Provide the (x, y) coordinate of the cell's center where the given text is located.  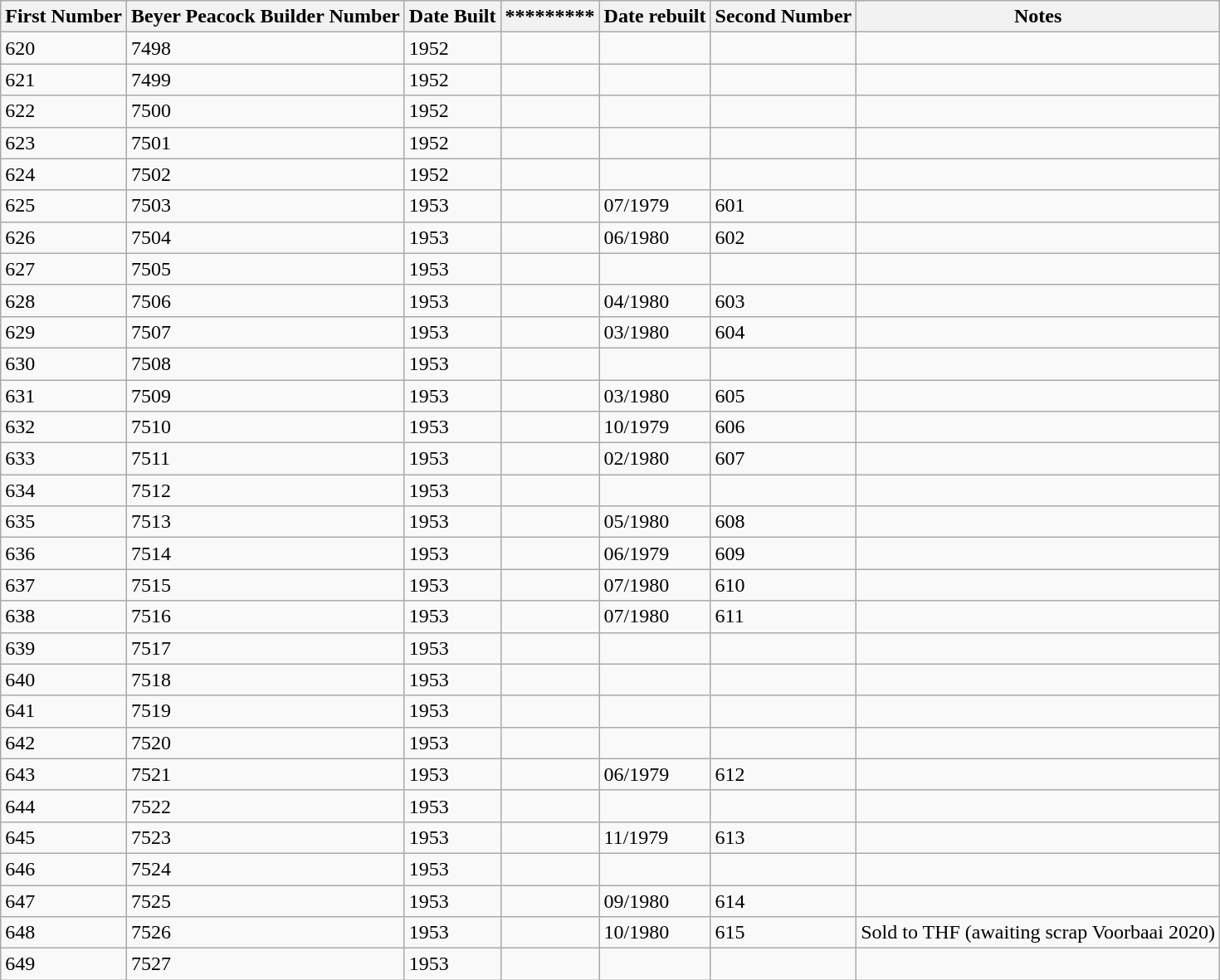
646 (64, 869)
645 (64, 837)
7527 (266, 964)
623 (64, 143)
7503 (266, 206)
7518 (266, 680)
615 (783, 933)
7513 (266, 522)
609 (783, 553)
Notes (1038, 17)
607 (783, 459)
604 (783, 332)
639 (64, 648)
7512 (266, 490)
635 (64, 522)
638 (64, 617)
02/1980 (655, 459)
633 (64, 459)
7504 (266, 237)
641 (64, 711)
10/1979 (655, 427)
7519 (266, 711)
603 (783, 300)
628 (64, 300)
632 (64, 427)
642 (64, 743)
7520 (266, 743)
627 (64, 269)
07/1979 (655, 206)
7500 (266, 111)
630 (64, 363)
7511 (266, 459)
7505 (266, 269)
Date Built (452, 17)
631 (64, 396)
7510 (266, 427)
7506 (266, 300)
626 (64, 237)
608 (783, 522)
640 (64, 680)
644 (64, 806)
7508 (266, 363)
7502 (266, 174)
605 (783, 396)
7499 (266, 80)
614 (783, 900)
7515 (266, 585)
7523 (266, 837)
636 (64, 553)
7522 (266, 806)
648 (64, 933)
620 (64, 48)
7516 (266, 617)
7514 (266, 553)
612 (783, 774)
Second Number (783, 17)
7501 (266, 143)
601 (783, 206)
7517 (266, 648)
04/1980 (655, 300)
Sold to THF (awaiting scrap Voorbaai 2020) (1038, 933)
647 (64, 900)
625 (64, 206)
643 (64, 774)
634 (64, 490)
Beyer Peacock Builder Number (266, 17)
610 (783, 585)
7524 (266, 869)
7509 (266, 396)
7498 (266, 48)
Date rebuilt (655, 17)
606 (783, 427)
05/1980 (655, 522)
06/1980 (655, 237)
10/1980 (655, 933)
First Number (64, 17)
629 (64, 332)
622 (64, 111)
7525 (266, 900)
611 (783, 617)
11/1979 (655, 837)
7526 (266, 933)
621 (64, 80)
7507 (266, 332)
613 (783, 837)
624 (64, 174)
637 (64, 585)
649 (64, 964)
09/1980 (655, 900)
602 (783, 237)
7521 (266, 774)
********* (549, 17)
